Extract the (X, Y) coordinate from the center of the cell holding the provided text.  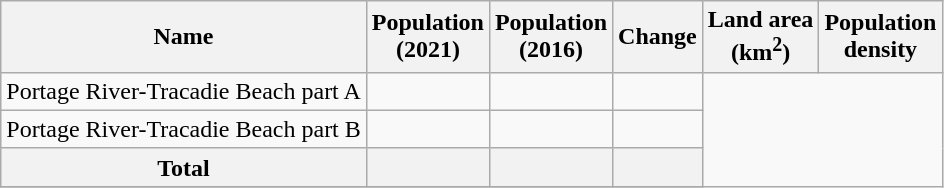
Portage River-Tracadie Beach part B (184, 129)
Total (184, 167)
Change (658, 37)
Populationdensity (880, 37)
Name (184, 37)
Land area(km2) (760, 37)
Population(2016) (550, 37)
Portage River-Tracadie Beach part A (184, 91)
Population(2021) (428, 37)
